Output the [X, Y] coordinate of the center of the cell containing the given text.  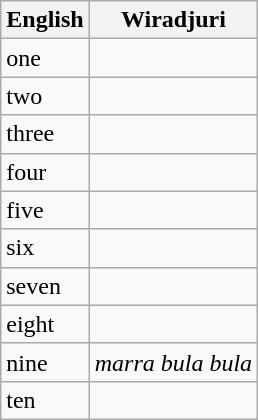
one [45, 58]
Wiradjuri [173, 20]
seven [45, 286]
marra bula bula [173, 362]
nine [45, 362]
eight [45, 324]
two [45, 96]
six [45, 248]
English [45, 20]
ten [45, 400]
four [45, 172]
three [45, 134]
five [45, 210]
